Scan for the cell matching the given text and deliver its [X, Y] coordinate at center. 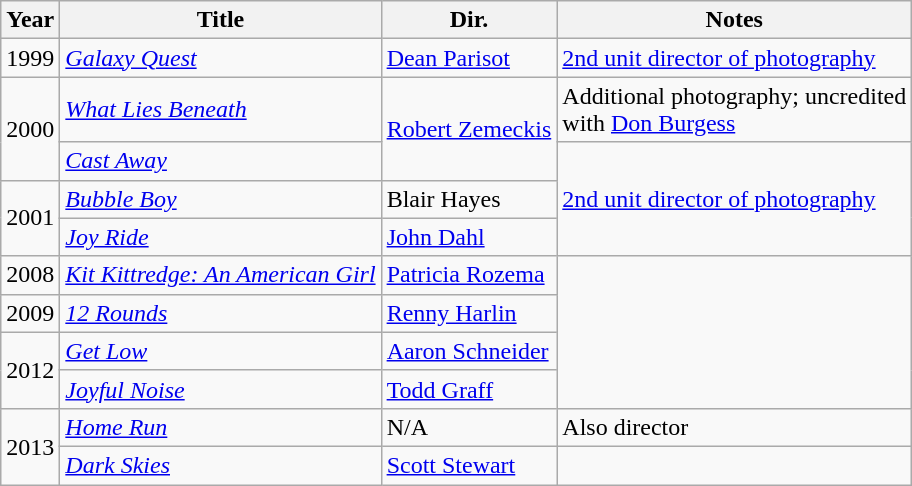
Galaxy Quest [220, 58]
Blair Hayes [469, 199]
John Dahl [469, 237]
N/A [469, 427]
2013 [30, 446]
Joy Ride [220, 237]
2009 [30, 313]
Dark Skies [220, 465]
Year [30, 20]
What Lies Beneath [220, 110]
2001 [30, 218]
Dir. [469, 20]
Scott Stewart [469, 465]
Additional photography; uncreditedwith Don Burgess [734, 110]
Notes [734, 20]
Kit Kittredge: An American Girl [220, 275]
Home Run [220, 427]
Get Low [220, 351]
Patricia Rozema [469, 275]
Renny Harlin [469, 313]
Aaron Schneider [469, 351]
Joyful Noise [220, 389]
2012 [30, 370]
2008 [30, 275]
2000 [30, 128]
Bubble Boy [220, 199]
Robert Zemeckis [469, 128]
Title [220, 20]
Todd Graff [469, 389]
Cast Away [220, 161]
1999 [30, 58]
Also director [734, 427]
12 Rounds [220, 313]
Dean Parisot [469, 58]
